Search for the cell housing the specified text and yield its [x, y] center coordinate. 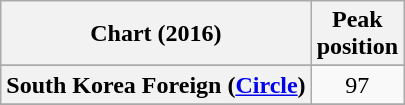
Chart (2016) [156, 34]
South Korea Foreign (Circle) [156, 85]
Peakposition [357, 34]
97 [357, 85]
